Provide the [X, Y] coordinate of the cell's center where the given text is located.  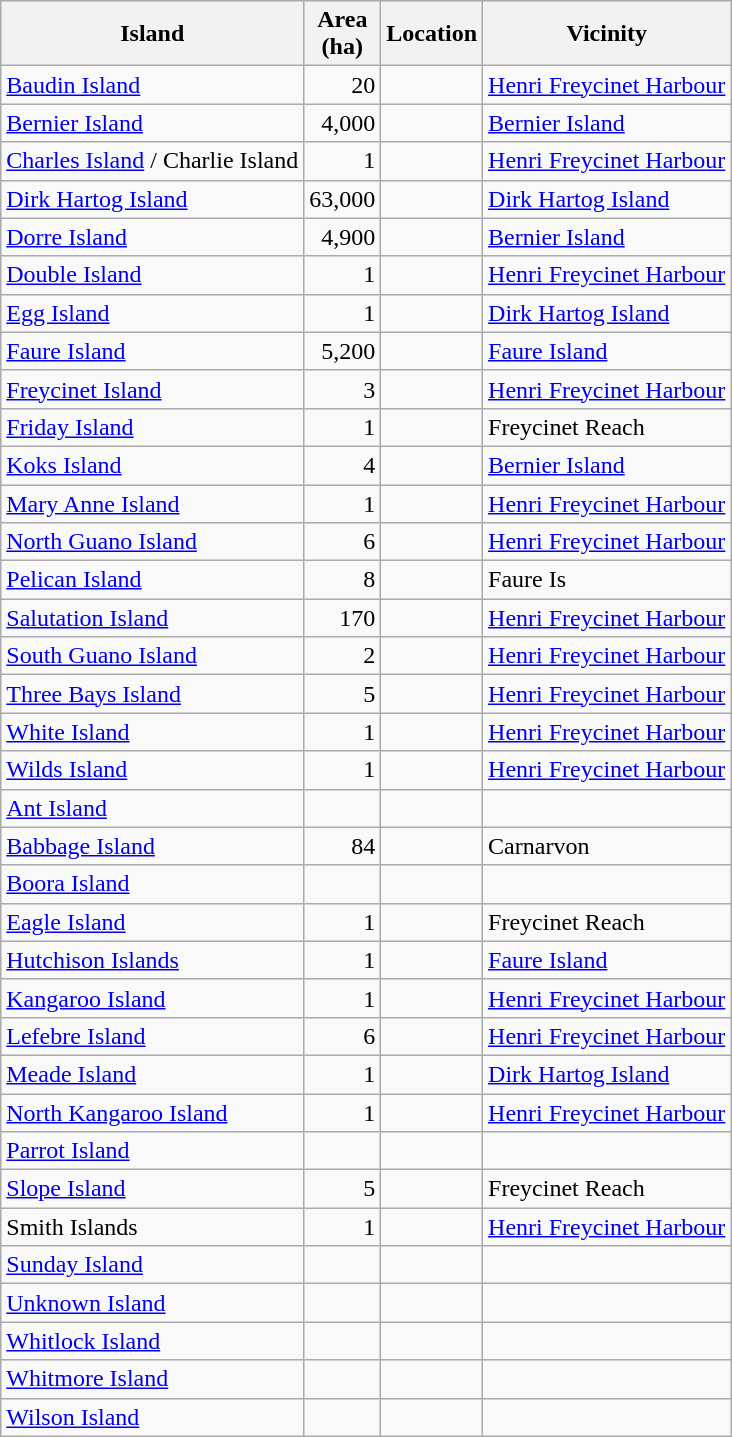
Boora Island [152, 884]
20 [342, 85]
Wilson Island [152, 1417]
Kangaroo Island [152, 998]
170 [342, 618]
Whitmore Island [152, 1379]
Whitlock Island [152, 1341]
Dorre Island [152, 237]
Location [432, 34]
Charles Island / Charlie Island [152, 161]
Carnarvon [607, 846]
Faure Is [607, 580]
Meade Island [152, 1074]
3 [342, 389]
Pelican Island [152, 580]
Sunday Island [152, 1265]
North Guano Island [152, 542]
Freycinet Island [152, 389]
4,000 [342, 123]
Ant Island [152, 808]
Mary Anne Island [152, 503]
Island [152, 34]
Area(ha) [342, 34]
4,900 [342, 237]
Double Island [152, 275]
Hutchison Islands [152, 960]
Parrot Island [152, 1151]
Slope Island [152, 1189]
Smith Islands [152, 1227]
Three Bays Island [152, 694]
Vicinity [607, 34]
Eagle Island [152, 922]
Wilds Island [152, 770]
5,200 [342, 351]
8 [342, 580]
Lefebre Island [152, 1036]
4 [342, 465]
Babbage Island [152, 846]
Egg Island [152, 313]
White Island [152, 732]
North Kangaroo Island [152, 1113]
63,000 [342, 199]
Baudin Island [152, 85]
South Guano Island [152, 656]
Salutation Island [152, 618]
2 [342, 656]
Unknown Island [152, 1303]
Friday Island [152, 427]
84 [342, 846]
Koks Island [152, 465]
